Pinpoint the cell where the given text exists, returning its [x, y] midpoint coordinate. 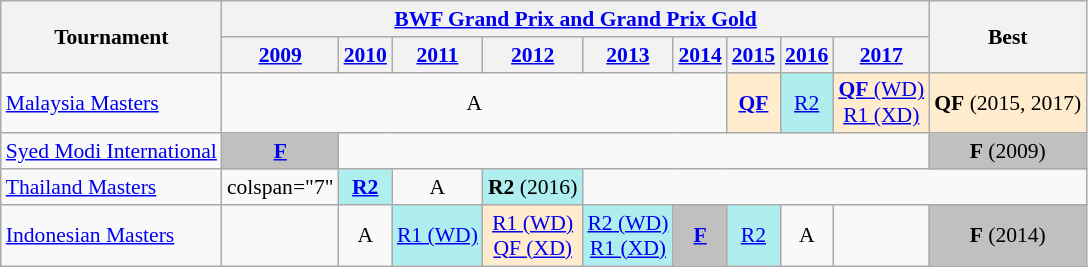
R1 (WD) [438, 236]
R2 (2016) [532, 187]
2016 [806, 55]
QF [754, 102]
Syed Modi International [112, 152]
2014 [700, 55]
R2 (WD)R1 (XD) [628, 236]
Malaysia Masters [112, 102]
2015 [754, 55]
Best [1008, 36]
R1 (WD)QF (XD) [532, 236]
F (2009) [1008, 152]
F (2014) [1008, 236]
colspan="7" [280, 187]
Tournament [112, 36]
2013 [628, 55]
2011 [438, 55]
2017 [881, 55]
2010 [366, 55]
QF (WD)R1 (XD) [881, 102]
2012 [532, 55]
Thailand Masters [112, 187]
2009 [280, 55]
BWF Grand Prix and Grand Prix Gold [576, 19]
Indonesian Masters [112, 236]
QF (2015, 2017) [1008, 102]
